Pinpoint the cell where the given text exists, returning its (x, y) midpoint coordinate. 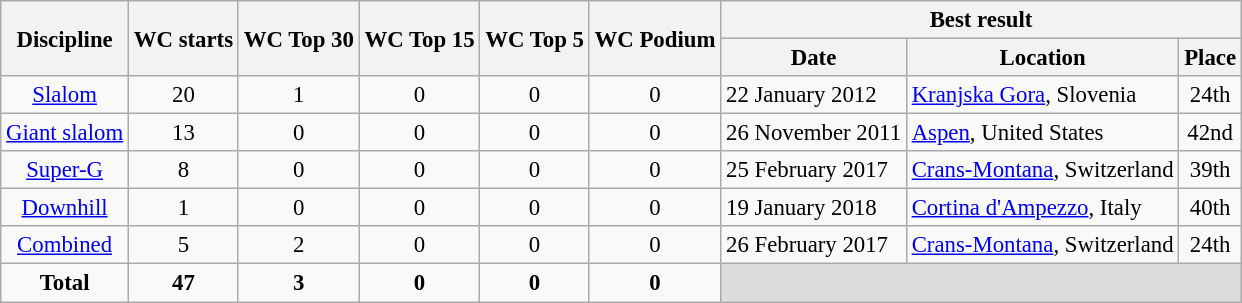
42nd (1210, 133)
Discipline (65, 38)
Total (65, 283)
Slalom (65, 95)
47 (183, 283)
WC Podium (654, 38)
13 (183, 133)
22 January 2012 (814, 95)
WC Top 30 (298, 38)
Location (1042, 58)
8 (183, 170)
25 February 2017 (814, 170)
39th (1210, 170)
Super-G (65, 170)
Place (1210, 58)
19 January 2018 (814, 208)
20 (183, 95)
40th (1210, 208)
2 (298, 245)
Date (814, 58)
WC starts (183, 38)
WC Top 5 (534, 38)
26 February 2017 (814, 245)
3 (298, 283)
Giant slalom (65, 133)
Combined (65, 245)
WC Top 15 (420, 38)
Cortina d'Ampezzo, Italy (1042, 208)
26 November 2011 (814, 133)
Best result (982, 20)
5 (183, 245)
Aspen, United States (1042, 133)
Kranjska Gora, Slovenia (1042, 95)
Downhill (65, 208)
